Extract the [X, Y] coordinate from the center of the cell holding the provided text.  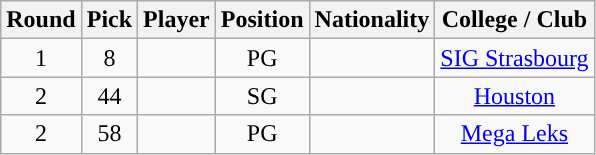
College / Club [514, 20]
8 [109, 58]
Position [262, 20]
Mega Leks [514, 134]
Player [177, 20]
Nationality [372, 20]
Round [41, 20]
SG [262, 96]
58 [109, 134]
Pick [109, 20]
Houston [514, 96]
SIG Strasbourg [514, 58]
44 [109, 96]
1 [41, 58]
